Provide the [X, Y] coordinate of the cell's center where the given text is located.  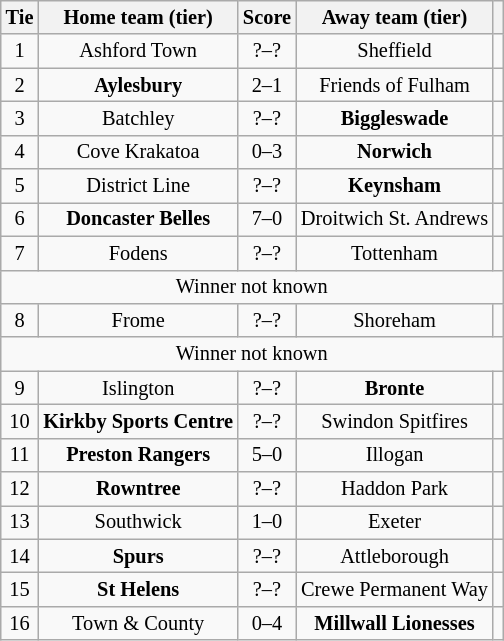
Crewe Permanent Way [394, 589]
Attleborough [394, 556]
Millwall Lionesses [394, 623]
Tottenham [394, 253]
Spurs [138, 556]
4 [20, 152]
6 [20, 219]
Frome [138, 320]
District Line [138, 186]
1 [20, 51]
16 [20, 623]
St Helens [138, 589]
Home team (tier) [138, 17]
0–3 [267, 152]
8 [20, 320]
Ashford Town [138, 51]
Kirkby Sports Centre [138, 421]
Illogan [394, 455]
Bronte [394, 388]
Away team (tier) [394, 17]
Droitwich St. Andrews [394, 219]
7 [20, 253]
Preston Rangers [138, 455]
7–0 [267, 219]
Town & County [138, 623]
3 [20, 118]
12 [20, 489]
Shoreham [394, 320]
2 [20, 85]
Doncaster Belles [138, 219]
Biggleswade [394, 118]
15 [20, 589]
Cove Krakatoa [138, 152]
11 [20, 455]
Haddon Park [394, 489]
0–4 [267, 623]
Norwich [394, 152]
Aylesbury [138, 85]
5 [20, 186]
Swindon Spitfires [394, 421]
Keynsham [394, 186]
1–0 [267, 522]
10 [20, 421]
Southwick [138, 522]
Friends of Fulham [394, 85]
Sheffield [394, 51]
Tie [20, 17]
2–1 [267, 85]
Rowntree [138, 489]
14 [20, 556]
Exeter [394, 522]
13 [20, 522]
5–0 [267, 455]
9 [20, 388]
Batchley [138, 118]
Score [267, 17]
Fodens [138, 253]
Islington [138, 388]
